Scan for the cell matching the given text and deliver its (x, y) coordinate at center. 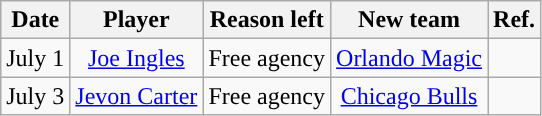
July 3 (36, 96)
Player (136, 20)
Jevon Carter (136, 96)
Chicago Bulls (410, 96)
Date (36, 20)
Ref. (514, 20)
New team (410, 20)
Orlando Magic (410, 58)
Reason left (267, 20)
Joe Ingles (136, 58)
July 1 (36, 58)
